Locate the cell with the specified text and output its [X, Y] center coordinate. 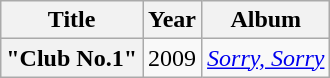
Sorry, Sorry [266, 58]
2009 [172, 58]
Year [172, 20]
Title [72, 20]
"Club No.1" [72, 58]
Album [266, 20]
